Output the (x, y) coordinate of the center of the cell containing the given text.  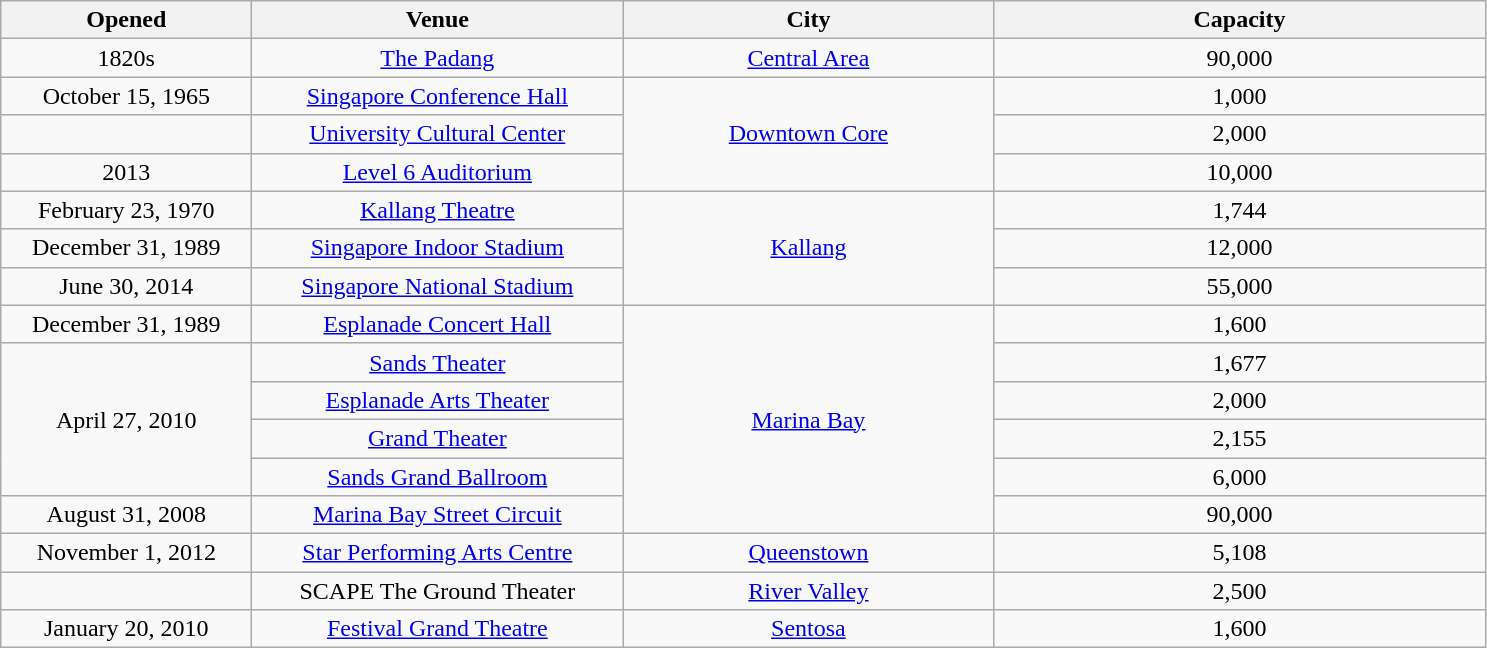
Marina Bay Street Circuit (438, 515)
The Padang (438, 58)
5,108 (1240, 553)
November 1, 2012 (126, 553)
City (808, 20)
Singapore Indoor Stadium (438, 248)
Sands Grand Ballroom (438, 477)
6,000 (1240, 477)
Opened (126, 20)
Sentosa (808, 629)
August 31, 2008 (126, 515)
University Cultural Center (438, 134)
Esplanade Concert Hall (438, 324)
April 27, 2010 (126, 419)
October 15, 1965 (126, 96)
55,000 (1240, 286)
Central Area (808, 58)
January 20, 2010 (126, 629)
River Valley (808, 591)
2,155 (1240, 438)
1,744 (1240, 210)
Star Performing Arts Centre (438, 553)
1820s (126, 58)
February 23, 1970 (126, 210)
Venue (438, 20)
2013 (126, 172)
Sands Theater (438, 362)
Marina Bay (808, 419)
Kallang (808, 248)
SCAPE The Ground Theater (438, 591)
Grand Theater (438, 438)
12,000 (1240, 248)
1,000 (1240, 96)
Festival Grand Theatre (438, 629)
June 30, 2014 (126, 286)
Singapore National Stadium (438, 286)
2,500 (1240, 591)
10,000 (1240, 172)
Level 6 Auditorium (438, 172)
Downtown Core (808, 134)
1,677 (1240, 362)
Queenstown (808, 553)
Esplanade Arts Theater (438, 400)
Capacity (1240, 20)
Singapore Conference Hall (438, 96)
Kallang Theatre (438, 210)
